Detect which cell encompasses the target text, then output its [X, Y] center coordinate. 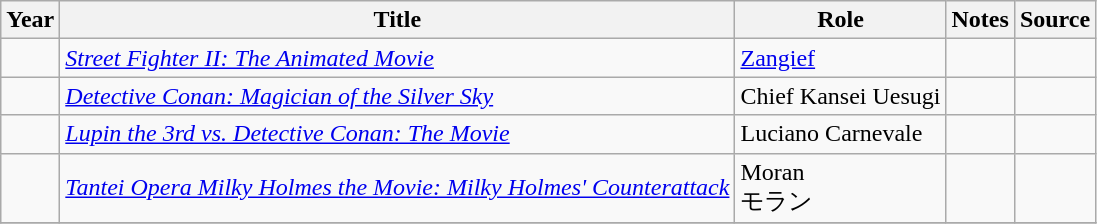
Chief Kansei Uesugi [840, 96]
Lupin the 3rd vs. Detective Conan: The Movie [398, 134]
Title [398, 20]
Moranモラン [840, 188]
Year [30, 20]
Detective Conan: Magician of the Silver Sky [398, 96]
Role [840, 20]
Street Fighter II: The Animated Movie [398, 58]
Source [1054, 20]
Notes [980, 20]
Zangief [840, 58]
Tantei Opera Milky Holmes the Movie: Milky Holmes' Counterattack [398, 188]
Luciano Carnevale [840, 134]
